Capture the cell that displays the provided text and extract its (x, y) central coordinate. 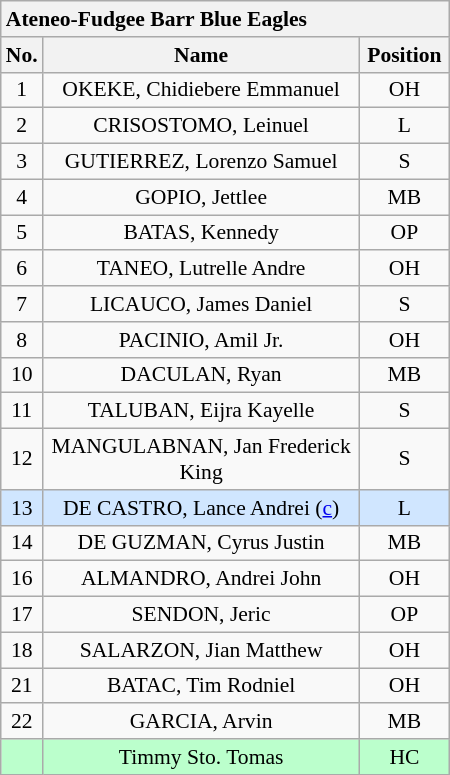
13 (22, 508)
No. (22, 55)
17 (22, 615)
TALUBAN, Eijra Kayelle (202, 411)
5 (22, 233)
PACINIO, Amil Jr. (202, 340)
Name (202, 55)
21 (22, 686)
16 (22, 579)
6 (22, 269)
4 (22, 197)
CRISOSTOMO, Leinuel (202, 126)
GOPIO, Jettlee (202, 197)
12 (22, 460)
22 (22, 722)
SENDON, Jeric (202, 615)
GARCIA, Arvin (202, 722)
11 (22, 411)
SALARZON, Jian Matthew (202, 650)
Position (405, 55)
BATAS, Kennedy (202, 233)
7 (22, 304)
1 (22, 90)
DACULAN, Ryan (202, 375)
18 (22, 650)
LICAUCO, James Daniel (202, 304)
8 (22, 340)
DE GUZMAN, Cyrus Justin (202, 543)
BATAC, Tim Rodniel (202, 686)
DE CASTRO, Lance Andrei (c) (202, 508)
OKEKE, Chidiebere Emmanuel (202, 90)
MANGULABNAN, Jan Frederick King (202, 460)
Ateneo-Fudgee Barr Blue Eagles (225, 19)
GUTIERREZ, Lorenzo Samuel (202, 162)
Timmy Sto. Tomas (202, 757)
2 (22, 126)
3 (22, 162)
ALMANDRO, Andrei John (202, 579)
10 (22, 375)
TANEO, Lutrelle Andre (202, 269)
14 (22, 543)
HC (405, 757)
